From the cell containing the given text, extract its center point as [x, y] coordinate. 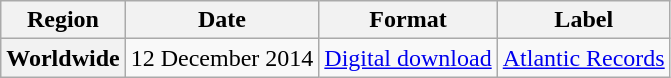
Digital download [408, 58]
12 December 2014 [222, 58]
Worldwide [63, 58]
Label [584, 20]
Format [408, 20]
Date [222, 20]
Atlantic Records [584, 58]
Region [63, 20]
